Find where the given text appears and provide that cell's center as (X, Y) coordinate. 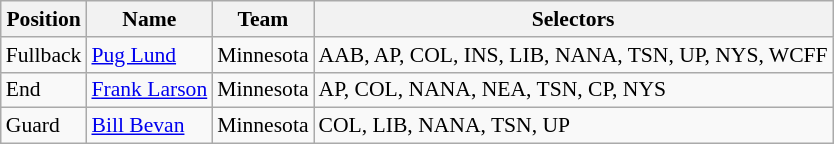
Position (44, 19)
End (44, 90)
AP, COL, NANA, NEA, TSN, CP, NYS (574, 90)
Name (149, 19)
Frank Larson (149, 90)
COL, LIB, NANA, TSN, UP (574, 126)
Guard (44, 126)
Bill Bevan (149, 126)
Team (262, 19)
Selectors (574, 19)
Fullback (44, 55)
Pug Lund (149, 55)
AAB, AP, COL, INS, LIB, NANA, TSN, UP, NYS, WCFF (574, 55)
